Find where the given text appears and provide that cell's center as [X, Y] coordinate. 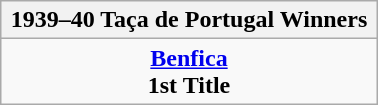
1939–40 Taça de Portugal Winners [189, 20]
Benfica1st Title [189, 72]
